Find where the given text appears and provide that cell's center as (x, y) coordinate. 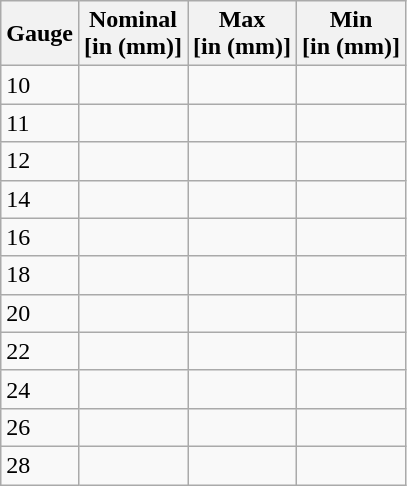
14 (40, 199)
12 (40, 161)
Nominal [in (mm)] (132, 34)
20 (40, 313)
16 (40, 237)
Min [in (mm)] (352, 34)
10 (40, 85)
Max [in (mm)] (242, 34)
Gauge (40, 34)
28 (40, 465)
22 (40, 351)
11 (40, 123)
24 (40, 389)
26 (40, 427)
18 (40, 275)
